Pinpoint the cell where the given text exists, returning its [x, y] midpoint coordinate. 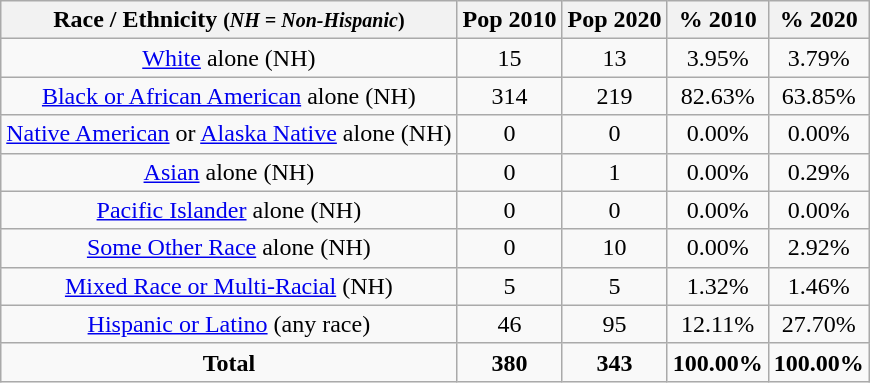
Pacific Islander alone (NH) [229, 210]
% 2010 [718, 20]
27.70% [818, 324]
3.79% [818, 58]
95 [614, 324]
0.29% [818, 172]
343 [614, 362]
46 [510, 324]
1 [614, 172]
Asian alone (NH) [229, 172]
Mixed Race or Multi-Racial (NH) [229, 286]
3.95% [718, 58]
Hispanic or Latino (any race) [229, 324]
2.92% [818, 248]
% 2020 [818, 20]
380 [510, 362]
Race / Ethnicity (NH = Non-Hispanic) [229, 20]
314 [510, 96]
Black or African American alone (NH) [229, 96]
Native American or Alaska Native alone (NH) [229, 134]
63.85% [818, 96]
12.11% [718, 324]
Pop 2010 [510, 20]
Total [229, 362]
Pop 2020 [614, 20]
Some Other Race alone (NH) [229, 248]
10 [614, 248]
1.46% [818, 286]
1.32% [718, 286]
82.63% [718, 96]
15 [510, 58]
219 [614, 96]
White alone (NH) [229, 58]
13 [614, 58]
